Find where the given text appears and provide that cell's center as [x, y] coordinate. 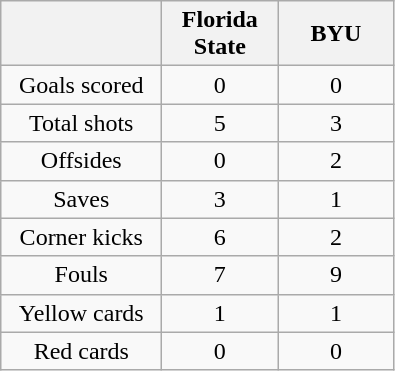
7 [220, 275]
9 [336, 275]
Total shots [82, 123]
Red cards [82, 351]
Saves [82, 199]
Goals scored [82, 85]
FloridaState [220, 34]
Corner kicks [82, 237]
5 [220, 123]
BYU [336, 34]
Offsides [82, 161]
6 [220, 237]
Yellow cards [82, 313]
Fouls [82, 275]
